Scan for the cell matching the given text and deliver its [x, y] coordinate at center. 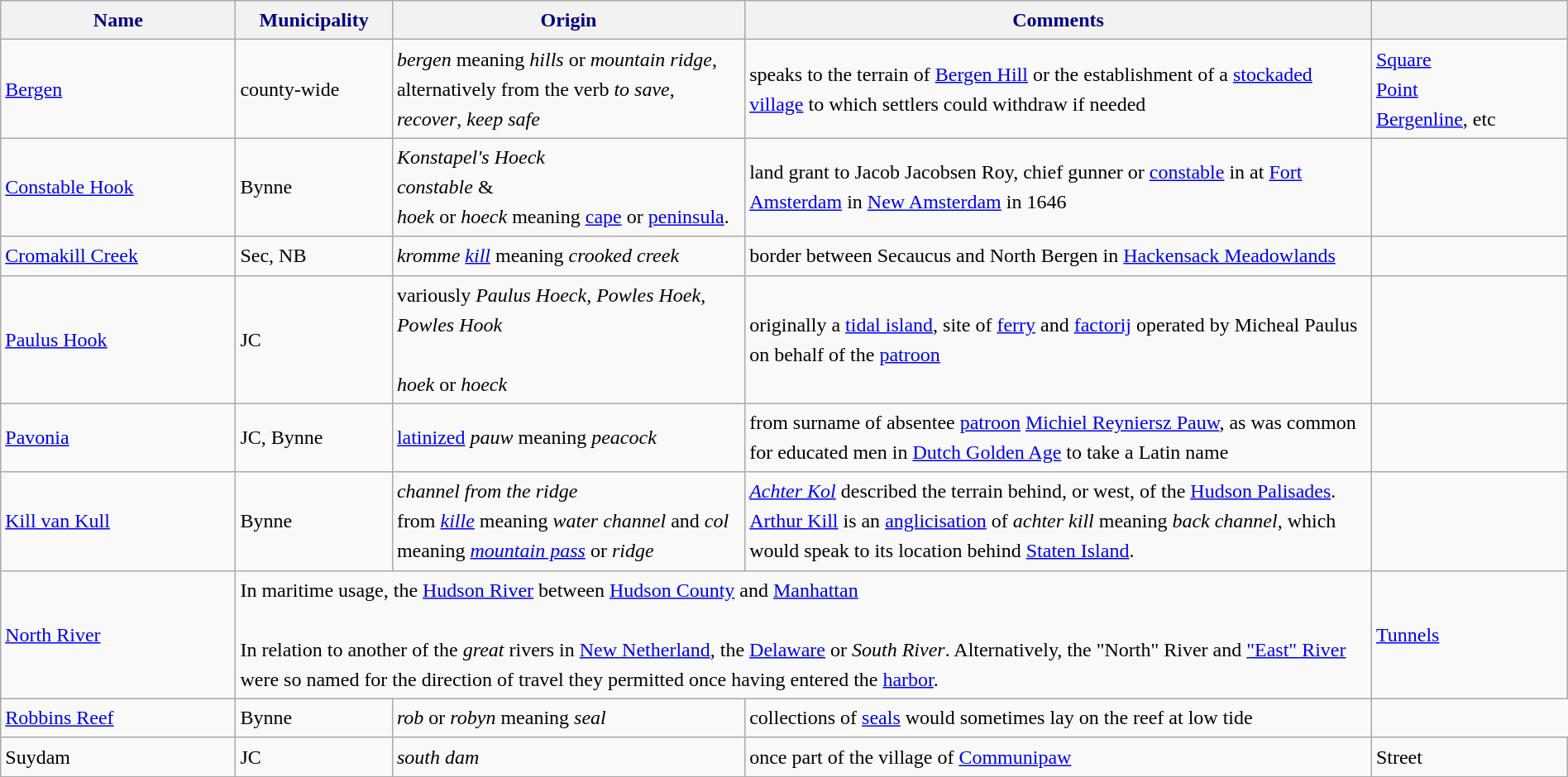
once part of the village of Communipaw [1059, 757]
from surname of absentee patroon Michiel Reyniersz Pauw, as was common for educated men in Dutch Golden Age to take a Latin name [1059, 438]
Street [1469, 757]
Kill van Kull [118, 521]
originally a tidal island, site of ferry and factorij operated by Micheal Paulus on behalf of the patroon [1059, 339]
Sec, NB [314, 256]
Comments [1059, 20]
Robbins Reef [118, 717]
kromme kill meaning crooked creek [568, 256]
Origin [568, 20]
SquarePointBergenline, etc [1469, 89]
Tunnels [1469, 635]
Bergen [118, 89]
county-wide [314, 89]
border between Secaucus and North Bergen in Hackensack Meadowlands [1059, 256]
Pavonia [118, 438]
Cromakill Creek [118, 256]
Municipality [314, 20]
channel from the ridgefrom kille meaning water channel and col meaning mountain pass or ridge [568, 521]
bergen meaning hills or mountain ridge,alternatively from the verb to save, recover, keep safe [568, 89]
variously Paulus Hoeck, Powles Hoek, Powles Hookhoek or hoeck [568, 339]
rob or robyn meaning seal [568, 717]
south dam [568, 757]
JC, Bynne [314, 438]
Name [118, 20]
Constable Hook [118, 187]
North River [118, 635]
Paulus Hook [118, 339]
land grant to Jacob Jacobsen Roy, chief gunner or constable in at Fort Amsterdam in New Amsterdam in 1646 [1059, 187]
Suydam [118, 757]
Konstapel's Hoeckconstable & hoek or hoeck meaning cape or peninsula. [568, 187]
latinized pauw meaning peacock [568, 438]
speaks to the terrain of Bergen Hill or the establishment of a stockaded village to which settlers could withdraw if needed [1059, 89]
collections of seals would sometimes lay on the reef at low tide [1059, 717]
